Capture the cell that displays the provided text and extract its (x, y) central coordinate. 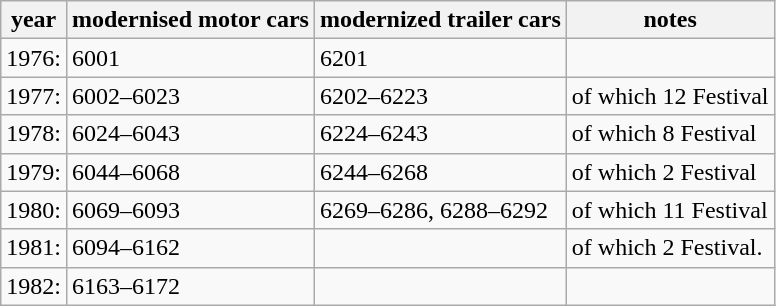
6202–6223 (440, 96)
6002–6023 (190, 96)
6224–6243 (440, 134)
notes (670, 20)
1979: (34, 172)
6201 (440, 58)
6001 (190, 58)
1982: (34, 286)
of which 11 Festival (670, 210)
1981: (34, 248)
1978: (34, 134)
of which 2 Festival (670, 172)
of which 8 Festival (670, 134)
6244–6268 (440, 172)
year (34, 20)
of which 12 Festival (670, 96)
6269–6286, 6288–6292 (440, 210)
6094–6162 (190, 248)
6024–6043 (190, 134)
1980: (34, 210)
of which 2 Festival. (670, 248)
modernised motor cars (190, 20)
1976: (34, 58)
1977: (34, 96)
modernized trailer cars (440, 20)
6044–6068 (190, 172)
6069–6093 (190, 210)
6163–6172 (190, 286)
